Output the [x, y] coordinate of the center of the cell containing the given text.  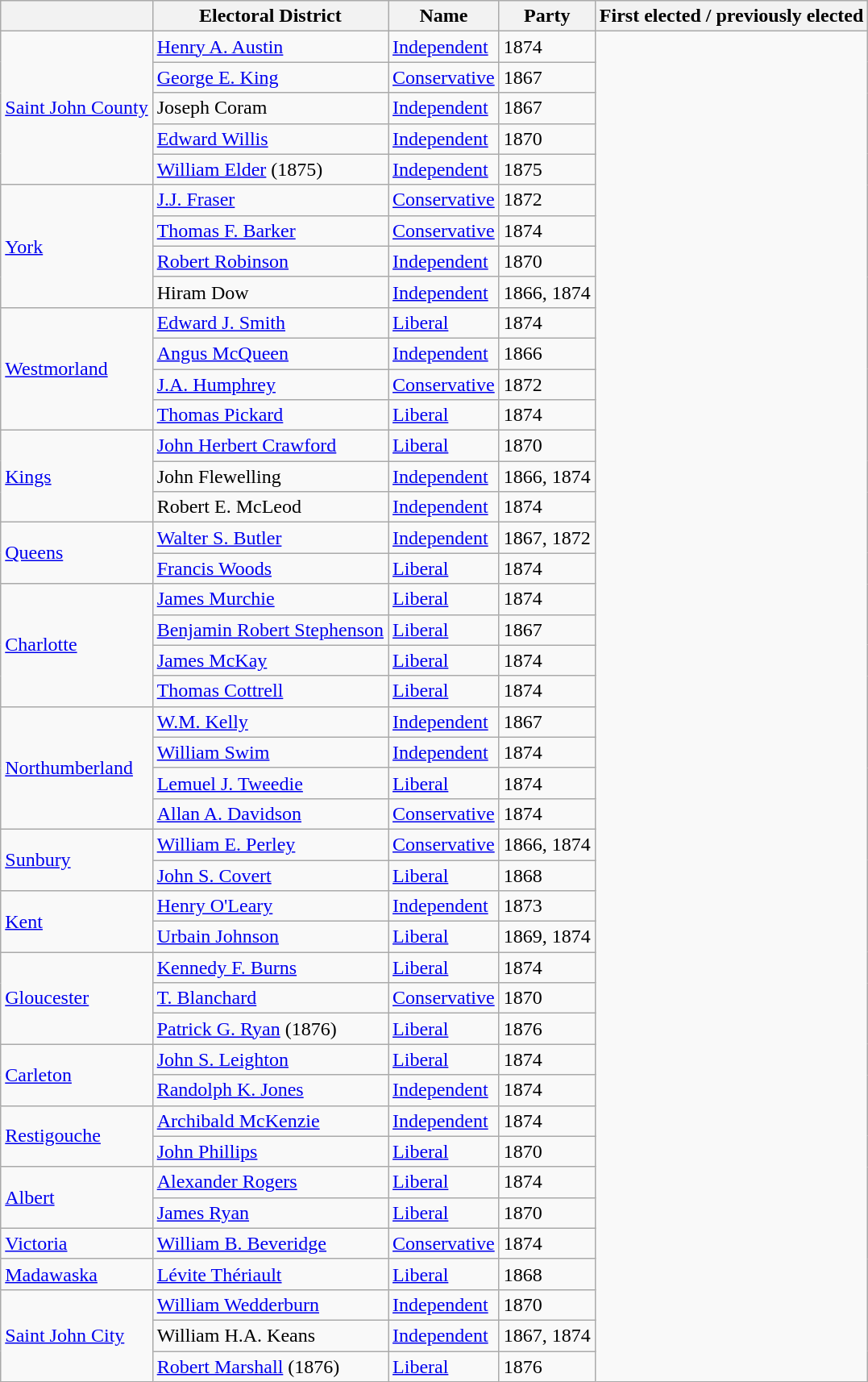
Alexander Rogers [270, 1182]
W.M. Kelly [270, 722]
Lévite Thériault [270, 1274]
Albert [77, 1197]
Allan A. Davidson [270, 814]
William H.A. Keans [270, 1335]
First elected / previously elected [732, 16]
Robert E. McLeod [270, 507]
Edward J. Smith [270, 323]
Party [546, 16]
Northumberland [77, 768]
Madawaska [77, 1274]
Robert Robinson [270, 261]
William Swim [270, 752]
John S. Leighton [270, 1059]
1869, 1874 [546, 937]
Walter S. Butler [270, 538]
Robert Marshall (1876) [270, 1367]
William Elder (1875) [270, 169]
Saint John County [77, 108]
Thomas Pickard [270, 415]
Francis Woods [270, 568]
Urbain Johnson [270, 937]
Joseph Coram [270, 108]
Restigouche [77, 1136]
Gloucester [77, 998]
Saint John City [77, 1335]
William Wedderburn [270, 1305]
Henry A. Austin [270, 47]
Sunbury [77, 860]
Thomas F. Barker [270, 231]
Randolph K. Jones [270, 1090]
Patrick G. Ryan (1876) [270, 1029]
William E. Perley [270, 844]
Lemuel J. Tweedie [270, 783]
Kennedy F. Burns [270, 968]
Edward Willis [270, 139]
Henry O'Leary [270, 906]
Charlotte [77, 645]
Benjamin Robert Stephenson [270, 630]
John Flewelling [270, 477]
George E. King [270, 77]
1875 [546, 169]
Thomas Cottrell [270, 691]
James Ryan [270, 1213]
Westmorland [77, 368]
James Murchie [270, 599]
Electoral District [270, 16]
William B. Beveridge [270, 1243]
Kings [77, 477]
John Phillips [270, 1151]
Carleton [77, 1075]
Victoria [77, 1243]
Queens [77, 553]
John S. Covert [270, 875]
1873 [546, 906]
1867, 1874 [546, 1335]
Angus McQueen [270, 353]
Name [444, 16]
J.A. Humphrey [270, 385]
J.J. Fraser [270, 200]
York [77, 246]
Kent [77, 922]
James McKay [270, 660]
T. Blanchard [270, 998]
1867, 1872 [546, 538]
John Herbert Crawford [270, 446]
1866 [546, 353]
Archibald McKenzie [270, 1121]
Hiram Dow [270, 292]
